Search for the cell housing the specified text and yield its (x, y) center coordinate. 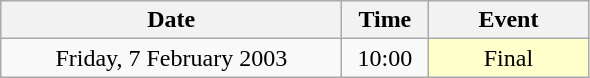
Friday, 7 February 2003 (172, 58)
Date (172, 20)
Event (508, 20)
Final (508, 58)
10:00 (385, 58)
Time (385, 20)
